Return the (X, Y) coordinate for the center point of the cell that contains the specified text.  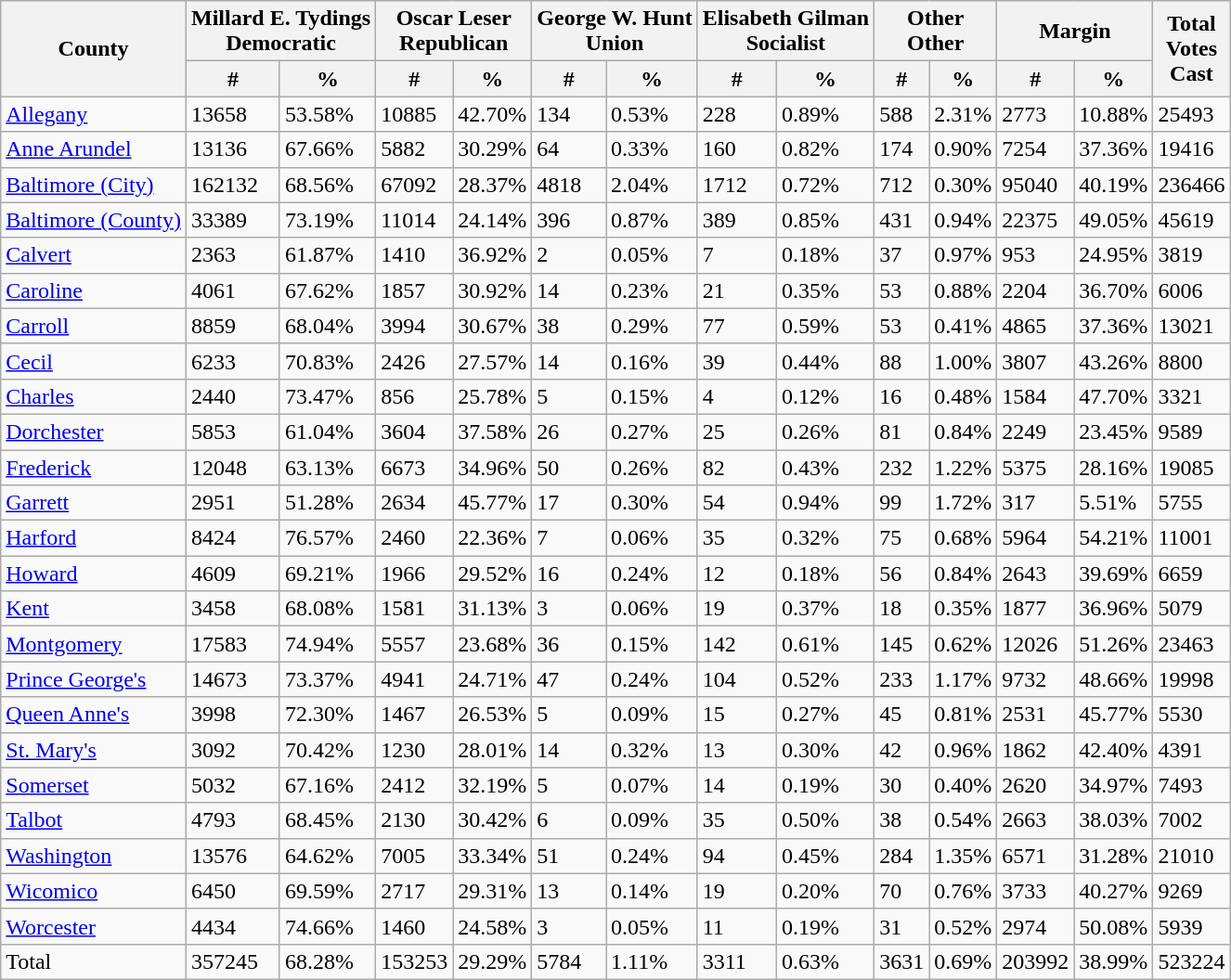
Carroll (94, 326)
67.66% (327, 149)
24.14% (492, 220)
0.37% (824, 609)
53.58% (327, 114)
68.08% (327, 609)
30.92% (492, 290)
0.89% (824, 114)
357245 (232, 961)
2974 (1036, 926)
1.17% (964, 679)
4865 (1036, 326)
4061 (232, 290)
0.07% (652, 785)
3631 (902, 961)
50 (569, 467)
34.96% (492, 467)
1.00% (964, 361)
Total (94, 961)
36.70% (1114, 290)
8859 (232, 326)
54.21% (1114, 538)
17 (569, 503)
0.59% (824, 326)
523224 (1192, 961)
396 (569, 220)
70 (902, 891)
21010 (1192, 856)
Worcester (94, 926)
42.70% (492, 114)
64 (569, 149)
0.41% (964, 326)
0.63% (824, 961)
42.40% (1114, 750)
45619 (1192, 220)
1966 (414, 574)
5964 (1036, 538)
24.71% (492, 679)
36.96% (1114, 609)
Wicomico (94, 891)
40.19% (1114, 185)
28.01% (492, 750)
0.62% (964, 644)
4434 (232, 926)
18 (902, 609)
1857 (414, 290)
5375 (1036, 467)
43.26% (1114, 361)
70.42% (327, 750)
6450 (232, 891)
0.12% (824, 396)
160 (737, 149)
3994 (414, 326)
30 (902, 785)
6571 (1036, 856)
3807 (1036, 361)
67092 (414, 185)
67.16% (327, 785)
104 (737, 679)
174 (902, 149)
0.53% (652, 114)
12026 (1036, 644)
68.28% (327, 961)
5032 (232, 785)
13136 (232, 149)
63.13% (327, 467)
0.29% (652, 326)
0.50% (824, 820)
0.88% (964, 290)
0.43% (824, 467)
431 (902, 220)
0.87% (652, 220)
95040 (1036, 185)
72.30% (327, 715)
67.62% (327, 290)
1.22% (964, 467)
9732 (1036, 679)
2204 (1036, 290)
68.04% (327, 326)
33389 (232, 220)
31 (902, 926)
73.47% (327, 396)
Dorchester (94, 432)
284 (902, 856)
1410 (414, 255)
2663 (1036, 820)
48.66% (1114, 679)
28.16% (1114, 467)
1712 (737, 185)
6673 (414, 467)
12048 (232, 467)
64.62% (327, 856)
68.45% (327, 820)
24.95% (1114, 255)
0.23% (652, 290)
Margin (1075, 32)
22375 (1036, 220)
0.16% (652, 361)
2363 (232, 255)
5853 (232, 432)
228 (737, 114)
74.94% (327, 644)
1467 (414, 715)
24.58% (492, 926)
0.85% (824, 220)
51.26% (1114, 644)
51.28% (327, 503)
317 (1036, 503)
37 (902, 255)
4818 (569, 185)
39.69% (1114, 574)
2.31% (964, 114)
21 (737, 290)
153253 (414, 961)
Millard E. TydingsDemocratic (280, 32)
4793 (232, 820)
45 (902, 715)
23.68% (492, 644)
2773 (1036, 114)
3311 (737, 961)
7005 (414, 856)
10.88% (1114, 114)
0.48% (964, 396)
0.61% (824, 644)
42 (902, 750)
13576 (232, 856)
142 (737, 644)
27.57% (492, 361)
856 (414, 396)
29.52% (492, 574)
0.81% (964, 715)
1862 (1036, 750)
7493 (1192, 785)
26 (569, 432)
81 (902, 432)
31.13% (492, 609)
0.44% (824, 361)
29.31% (492, 891)
2634 (414, 503)
70.83% (327, 361)
38.99% (1114, 961)
0.45% (824, 856)
Baltimore (County) (94, 220)
94 (737, 856)
5755 (1192, 503)
25493 (1192, 114)
19085 (1192, 467)
30.29% (492, 149)
5784 (569, 961)
0.40% (964, 785)
5557 (414, 644)
11014 (414, 220)
75 (902, 538)
11 (737, 926)
953 (1036, 255)
13658 (232, 114)
2412 (414, 785)
10885 (414, 114)
12 (737, 574)
2426 (414, 361)
Howard (94, 574)
0.33% (652, 149)
2460 (414, 538)
3733 (1036, 891)
29.29% (492, 961)
1.11% (652, 961)
88 (902, 361)
38.03% (1114, 820)
50.08% (1114, 926)
0.72% (824, 185)
County (94, 48)
40.27% (1114, 891)
145 (902, 644)
0.82% (824, 149)
15 (737, 715)
236466 (1192, 185)
49.05% (1114, 220)
8424 (232, 538)
32.19% (492, 785)
Talbot (94, 820)
1460 (414, 926)
Garrett (94, 503)
203992 (1036, 961)
54 (737, 503)
76.57% (327, 538)
73.19% (327, 220)
1.35% (964, 856)
134 (569, 114)
99 (902, 503)
3458 (232, 609)
33.34% (492, 856)
5939 (1192, 926)
17583 (232, 644)
Oscar LeserRepublican (454, 32)
1.72% (964, 503)
2643 (1036, 574)
7002 (1192, 820)
389 (737, 220)
Elisabeth GilmanSocialist (785, 32)
5882 (414, 149)
9589 (1192, 432)
Cecil (94, 361)
2.04% (652, 185)
Queen Anne's (94, 715)
61.04% (327, 432)
68.56% (327, 185)
31.28% (1114, 856)
0.76% (964, 891)
23.45% (1114, 432)
69.59% (327, 891)
5530 (1192, 715)
6006 (1192, 290)
Frederick (94, 467)
19998 (1192, 679)
30.67% (492, 326)
Prince George's (94, 679)
2130 (414, 820)
5.51% (1114, 503)
1581 (414, 609)
36.92% (492, 255)
2951 (232, 503)
3092 (232, 750)
39 (737, 361)
13021 (1192, 326)
3321 (1192, 396)
2531 (1036, 715)
Allegany (94, 114)
56 (902, 574)
69.21% (327, 574)
0.97% (964, 255)
1584 (1036, 396)
3604 (414, 432)
47.70% (1114, 396)
Somerset (94, 785)
82 (737, 467)
2620 (1036, 785)
0.54% (964, 820)
73.37% (327, 679)
47 (569, 679)
TotalVotesCast (1192, 48)
6659 (1192, 574)
Washington (94, 856)
1877 (1036, 609)
Anne Arundel (94, 149)
233 (902, 679)
588 (902, 114)
22.36% (492, 538)
George W. HuntUnion (615, 32)
0.69% (964, 961)
3819 (1192, 255)
77 (737, 326)
30.42% (492, 820)
0.90% (964, 149)
2440 (232, 396)
19416 (1192, 149)
162132 (232, 185)
0.96% (964, 750)
34.97% (1114, 785)
712 (902, 185)
26.53% (492, 715)
0.20% (824, 891)
6233 (232, 361)
St. Mary's (94, 750)
9269 (1192, 891)
5079 (1192, 609)
2 (569, 255)
25.78% (492, 396)
1230 (414, 750)
2717 (414, 891)
Kent (94, 609)
74.66% (327, 926)
Baltimore (City) (94, 185)
3998 (232, 715)
0.68% (964, 538)
Charles (94, 396)
37.58% (492, 432)
4941 (414, 679)
Montgomery (94, 644)
25 (737, 432)
0.14% (652, 891)
6 (569, 820)
OtherOther (936, 32)
14673 (232, 679)
28.37% (492, 185)
61.87% (327, 255)
7254 (1036, 149)
36 (569, 644)
Calvert (94, 255)
8800 (1192, 361)
232 (902, 467)
4391 (1192, 750)
11001 (1192, 538)
Caroline (94, 290)
2249 (1036, 432)
23463 (1192, 644)
Harford (94, 538)
4609 (232, 574)
4 (737, 396)
51 (569, 856)
